Detect which cell encompasses the target text, then output its [X, Y] center coordinate. 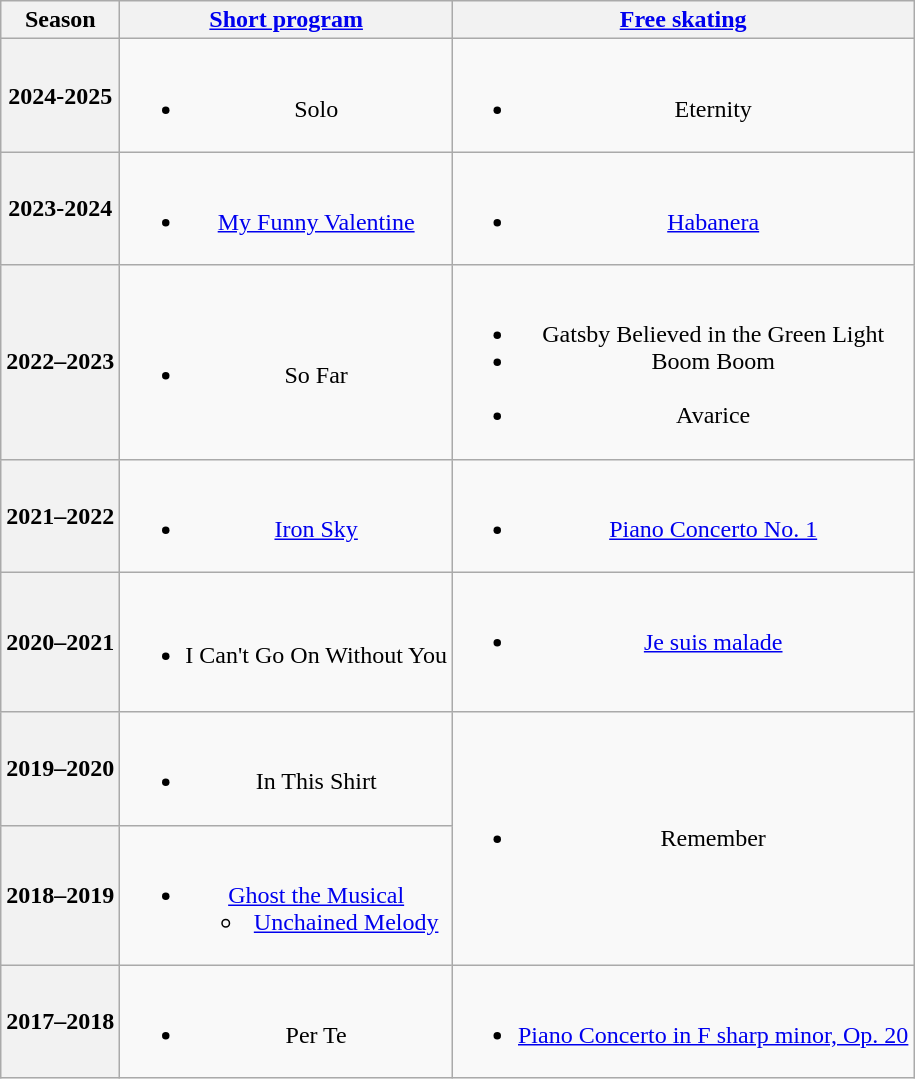
2017–2018 [60, 1022]
I Can't Go On Without You [286, 642]
2020–2021 [60, 642]
Iron Sky [286, 516]
Ghost the Musical Unchained Melody [286, 895]
Solo [286, 96]
Short program [286, 20]
2022–2023 [60, 362]
Free skating [682, 20]
In This Shirt [286, 768]
Eternity [682, 96]
2023-2024 [60, 208]
Season [60, 20]
2021–2022 [60, 516]
Piano Concerto No. 1 [682, 516]
Habanera [682, 208]
Per Te [286, 1022]
My Funny Valentine [286, 208]
Je suis malade [682, 642]
Remember [682, 838]
2018–2019 [60, 895]
So Far [286, 362]
Gatsby Believed in the Green Light Boom Boom Avarice [682, 362]
2019–2020 [60, 768]
Piano Concerto in F sharp minor, Op. 20 [682, 1022]
2024-2025 [60, 96]
